Return (X, Y) of the center of cell containing provided text 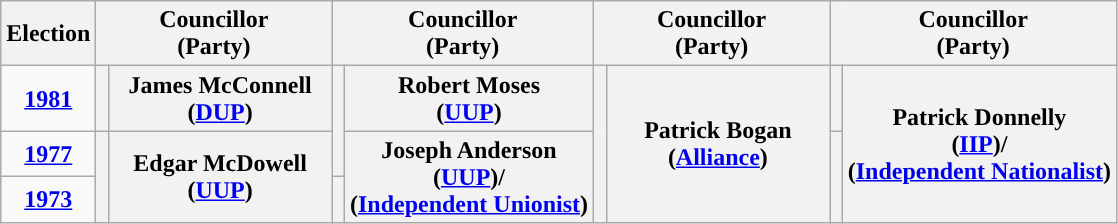
Patrick Donnelly (IIP)/ (Independent Nationalist) (979, 144)
James McConnell (DUP) (220, 98)
Edgar McDowell (UUP) (220, 177)
1977 (48, 154)
Robert Moses (UUP) (468, 98)
Patrick Bogan (Alliance) (718, 144)
1973 (48, 200)
Joseph Anderson (UUP)/ (Independent Unionist) (468, 177)
Election (48, 34)
1981 (48, 98)
